Identify which cell holds the provided text, then report its (X, Y) central coordinate. 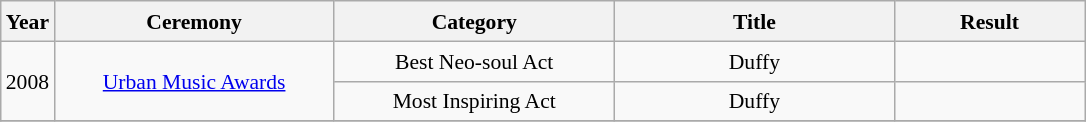
Urban Music Awards (194, 81)
Result (989, 21)
2008 (28, 81)
Category (474, 21)
Best Neo-soul Act (474, 61)
Most Inspiring Act (474, 101)
Title (754, 21)
Ceremony (194, 21)
Year (28, 21)
